Capture the cell that displays the provided text and extract its [x, y] central coordinate. 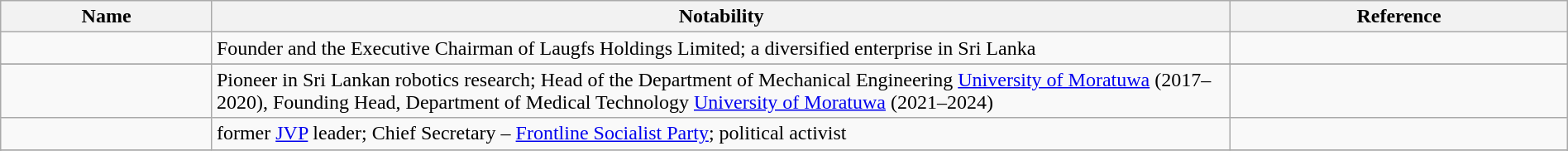
former JVP leader; Chief Secretary – Frontline Socialist Party; political activist [721, 134]
Reference [1399, 17]
Founder and the Executive Chairman of Laugfs Holdings Limited; a diversified enterprise in Sri Lanka [721, 48]
Notability [721, 17]
Name [107, 17]
